Scan for the cell matching the given text and deliver its [X, Y] coordinate at center. 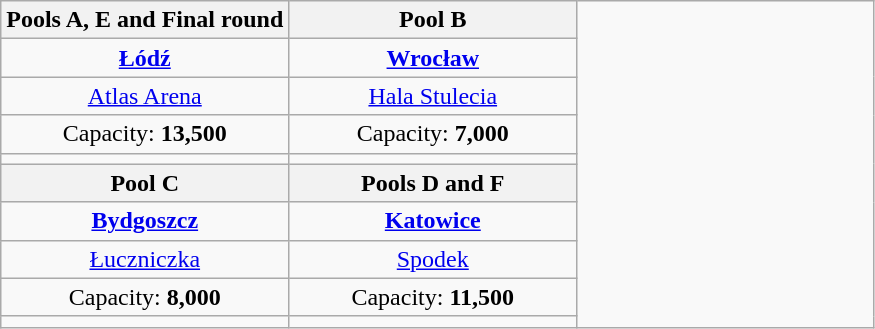
Pool C [145, 183]
Pools A, E and Final round [145, 20]
Łódź [145, 58]
Capacity: 13,500 [145, 134]
Pool B [433, 20]
Spodek [433, 259]
Hala Stulecia [433, 96]
Wrocław [433, 58]
Katowice [433, 221]
Atlas Arena [145, 96]
Capacity: 11,500 [433, 297]
Capacity: 7,000 [433, 134]
Łuczniczka [145, 259]
Bydgoszcz [145, 221]
Capacity: 8,000 [145, 297]
Pools D and F [433, 183]
